Provide the (x, y) coordinate of the cell's center where the given text is located.  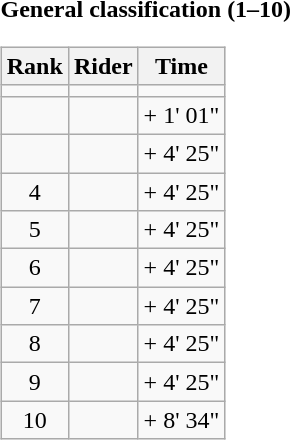
Rank (34, 66)
9 (34, 382)
6 (34, 268)
Rider (103, 66)
7 (34, 306)
5 (34, 230)
4 (34, 191)
10 (34, 420)
+ 1' 01" (182, 115)
8 (34, 344)
Time (182, 66)
+ 8' 34" (182, 420)
